Scan for the cell matching the given text and deliver its [x, y] coordinate at center. 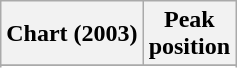
Chart (2003) [72, 34]
Peakposition [189, 34]
